Detect which cell encompasses the target text, then output its (X, Y) center coordinate. 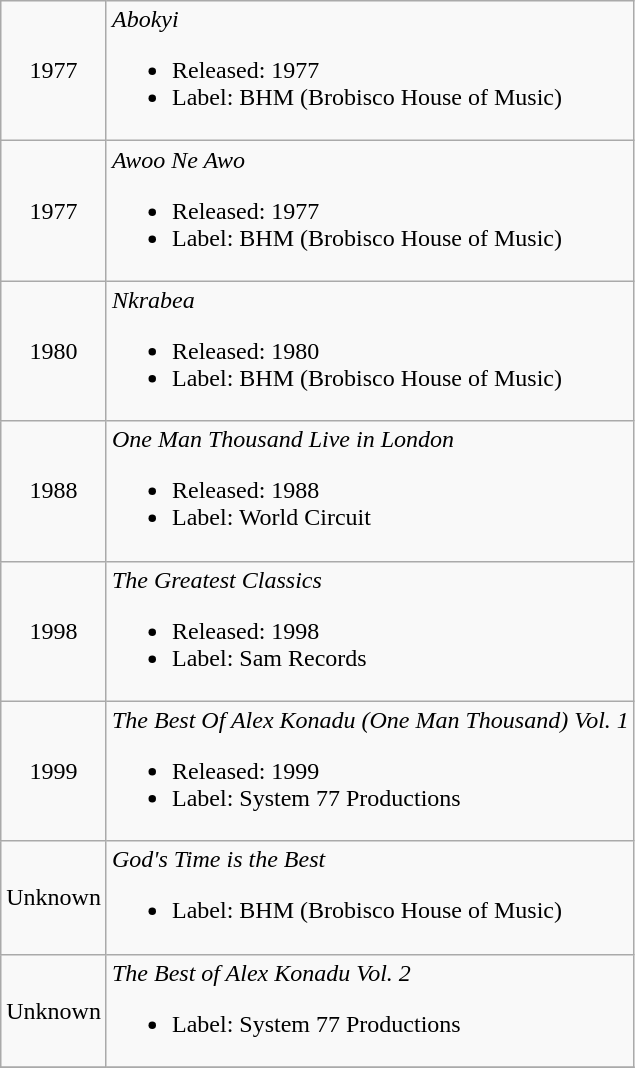
The Best Of Alex Konadu (One Man Thousand) Vol. 1Released: 1999Label: System 77 Productions (370, 771)
NkrabeaReleased: 1980Label: BHM (Brobisco House of Music) (370, 351)
1980 (54, 351)
The Best of Alex Konadu Vol. 2Label: System 77 Productions (370, 1010)
The Greatest ClassicsReleased: 1998Label: Sam Records (370, 631)
AbokyiReleased: 1977Label: BHM (Brobisco House of Music) (370, 71)
1999 (54, 771)
God's Time is the BestLabel: BHM (Brobisco House of Music) (370, 898)
One Man Thousand Live in LondonReleased: 1988Label: World Circuit (370, 491)
1998 (54, 631)
1988 (54, 491)
Awoo Ne AwoReleased: 1977Label: BHM (Brobisco House of Music) (370, 211)
